Scan for the cell matching the given text and deliver its [X, Y] coordinate at center. 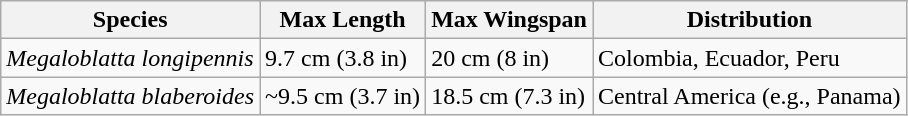
9.7 cm (3.8 in) [343, 58]
Species [130, 20]
Megaloblatta blaberoides [130, 96]
Central America (e.g., Panama) [749, 96]
Max Length [343, 20]
Distribution [749, 20]
Megaloblatta longipennis [130, 58]
~9.5 cm (3.7 in) [343, 96]
Colombia, Ecuador, Peru [749, 58]
Max Wingspan [510, 20]
18.5 cm (7.3 in) [510, 96]
20 cm (8 in) [510, 58]
